Locate the cell with the specified text and output its (x, y) center coordinate. 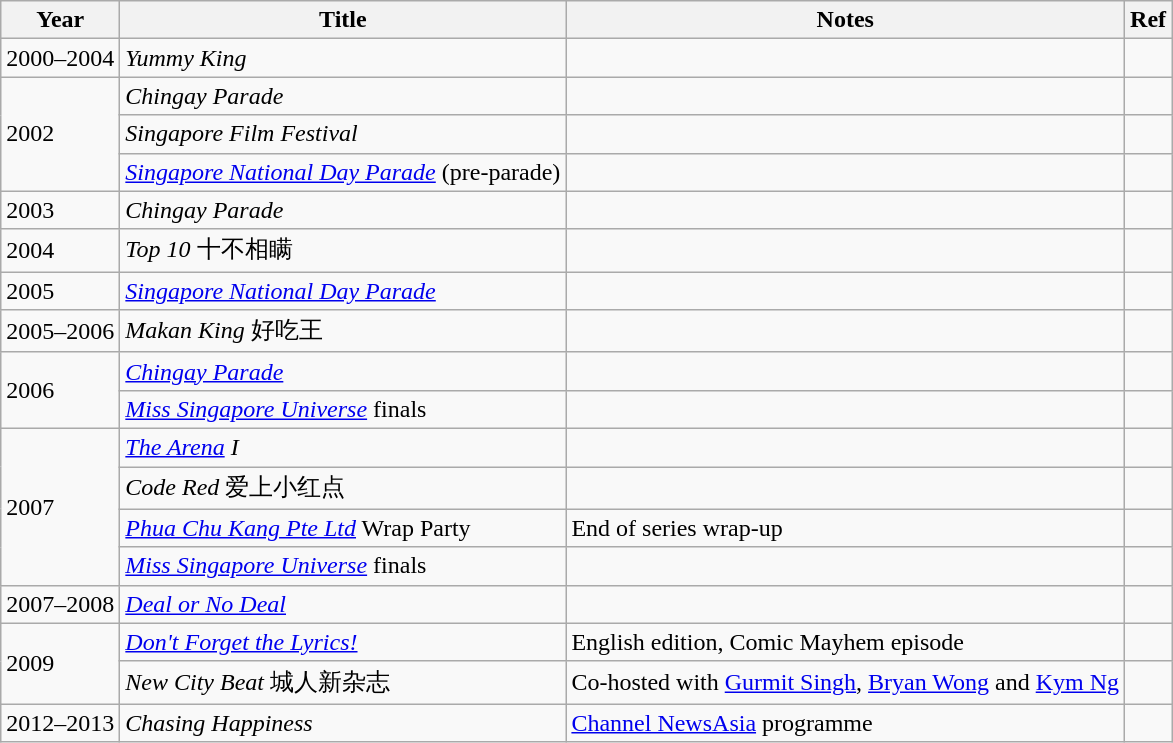
2007 (60, 506)
Makan King 好吃王 (343, 332)
English edition, Comic Mayhem episode (846, 642)
2003 (60, 210)
Notes (846, 20)
End of series wrap-up (846, 528)
Title (343, 20)
2002 (60, 134)
2005 (60, 291)
Code Red 爱上小红点 (343, 488)
Channel NewsAsia programme (846, 723)
Singapore National Day Parade (pre-parade) (343, 172)
2006 (60, 390)
2007–2008 (60, 604)
Ref (1148, 20)
New City Beat 城人新杂志 (343, 682)
2012–2013 (60, 723)
2005–2006 (60, 332)
Chasing Happiness (343, 723)
The Arena I (343, 447)
Top 10 十不相瞒 (343, 250)
Year (60, 20)
2000–2004 (60, 58)
2009 (60, 664)
Co-hosted with Gurmit Singh, Bryan Wong and Kym Ng (846, 682)
Singapore National Day Parade (343, 291)
Don't Forget the Lyrics! (343, 642)
2004 (60, 250)
Deal or No Deal (343, 604)
Yummy King (343, 58)
Phua Chu Kang Pte Ltd Wrap Party (343, 528)
Singapore Film Festival (343, 134)
